Return (X, Y) of the center of cell containing provided text 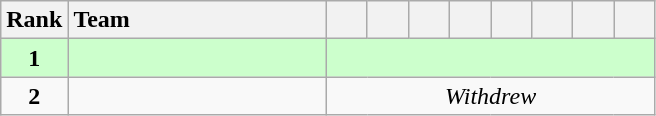
Withdrew (490, 96)
Team (198, 20)
2 (34, 96)
Rank (34, 20)
1 (34, 58)
